Extract the [x, y] coordinate from the center of the cell holding the provided text.  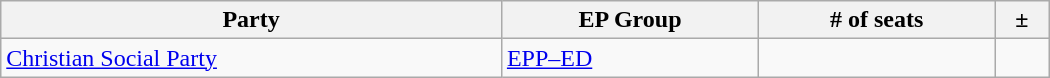
Christian Social Party [252, 58]
EP Group [630, 20]
± [1022, 20]
EPP–ED [630, 58]
Party [252, 20]
# of seats [877, 20]
